For the text-containing cell, return its midpoint in (X, Y) coordinate format. 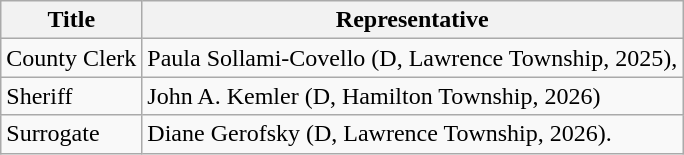
Title (72, 20)
Sheriff (72, 96)
County Clerk (72, 58)
Surrogate (72, 134)
Diane Gerofsky (D, Lawrence Township, 2026). (412, 134)
John A. Kemler (D, Hamilton Township, 2026) (412, 96)
Paula Sollami-Covello (D, Lawrence Township, 2025), (412, 58)
Representative (412, 20)
